Output the [x, y] coordinate of the center of the cell containing the given text.  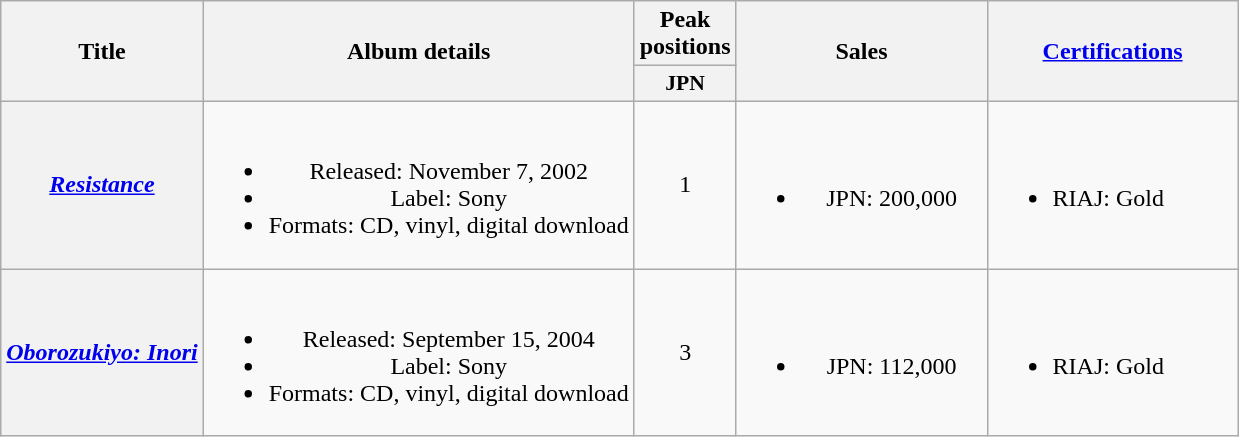
Peak positions [685, 34]
Released: September 15, 2004Label: SonyFormats: CD, vinyl, digital download [418, 352]
Album details [418, 52]
JPN: 200,000 [862, 184]
Oborozukiyo: Inori [102, 352]
Released: November 7, 2002Label: SonyFormats: CD, vinyl, digital download [418, 184]
3 [685, 352]
JPN: 112,000 [862, 352]
Title [102, 52]
Sales [862, 52]
JPN [685, 84]
1 [685, 184]
Resistance [102, 184]
Certifications [1112, 52]
